Capture the cell that displays the provided text and extract its [x, y] central coordinate. 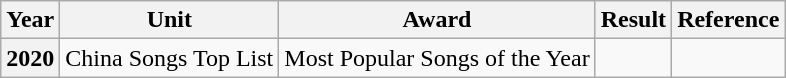
China Songs Top List [170, 58]
Year [30, 20]
Most Popular Songs of the Year [437, 58]
Result [633, 20]
2020 [30, 58]
Unit [170, 20]
Award [437, 20]
Reference [728, 20]
